Scan for the cell matching the given text and deliver its (X, Y) coordinate at center. 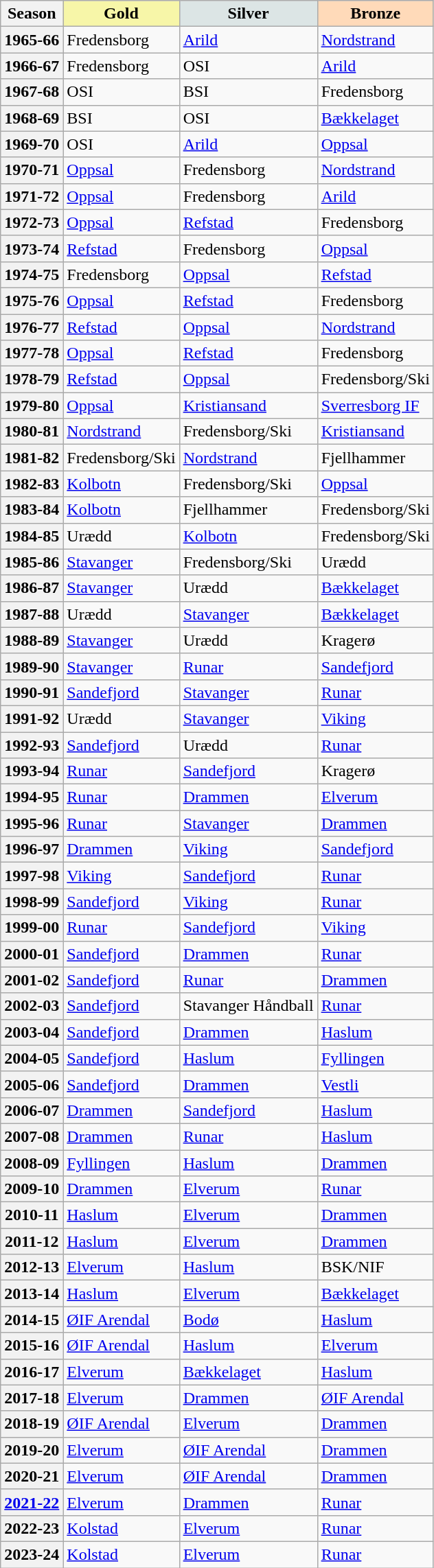
2001-02 (32, 980)
1992-93 (32, 745)
2022-23 (32, 1528)
2009-10 (32, 1189)
Stavanger Håndball (249, 1006)
2003-04 (32, 1032)
1989-90 (32, 666)
Season (32, 14)
2014-15 (32, 1320)
1982-83 (32, 484)
2021-22 (32, 1502)
Vestli (375, 1084)
1985-86 (32, 562)
2000-01 (32, 954)
Bronze (375, 14)
Bodø (249, 1320)
2011-12 (32, 1241)
2008-09 (32, 1163)
1994-95 (32, 797)
Sverresborg IF (375, 406)
1979-80 (32, 406)
2007-08 (32, 1136)
2002-03 (32, 1006)
2017-18 (32, 1398)
1991-92 (32, 718)
1974-75 (32, 274)
2012-13 (32, 1267)
2023-24 (32, 1554)
1987-88 (32, 614)
1977-78 (32, 353)
1981-82 (32, 458)
2020-21 (32, 1476)
1965-66 (32, 40)
1973-74 (32, 248)
1978-79 (32, 379)
BSK/NIF (375, 1267)
1995-96 (32, 823)
1986-87 (32, 588)
1967-68 (32, 92)
1990-91 (32, 692)
1972-73 (32, 222)
1983-84 (32, 510)
1966-67 (32, 66)
1970-71 (32, 170)
2005-06 (32, 1084)
1969-70 (32, 144)
1968-69 (32, 118)
Gold (121, 14)
1988-89 (32, 640)
1984-85 (32, 536)
1980-81 (32, 432)
2018-19 (32, 1424)
1998-99 (32, 902)
1971-72 (32, 196)
2004-05 (32, 1058)
1997-98 (32, 876)
1996-97 (32, 850)
2019-20 (32, 1450)
1976-77 (32, 327)
2016-17 (32, 1372)
2006-07 (32, 1110)
1993-94 (32, 771)
1999-00 (32, 928)
2010-11 (32, 1215)
2013-14 (32, 1294)
2015-16 (32, 1346)
Silver (249, 14)
1975-76 (32, 301)
